Identify which cell holds the provided text, then report its (x, y) central coordinate. 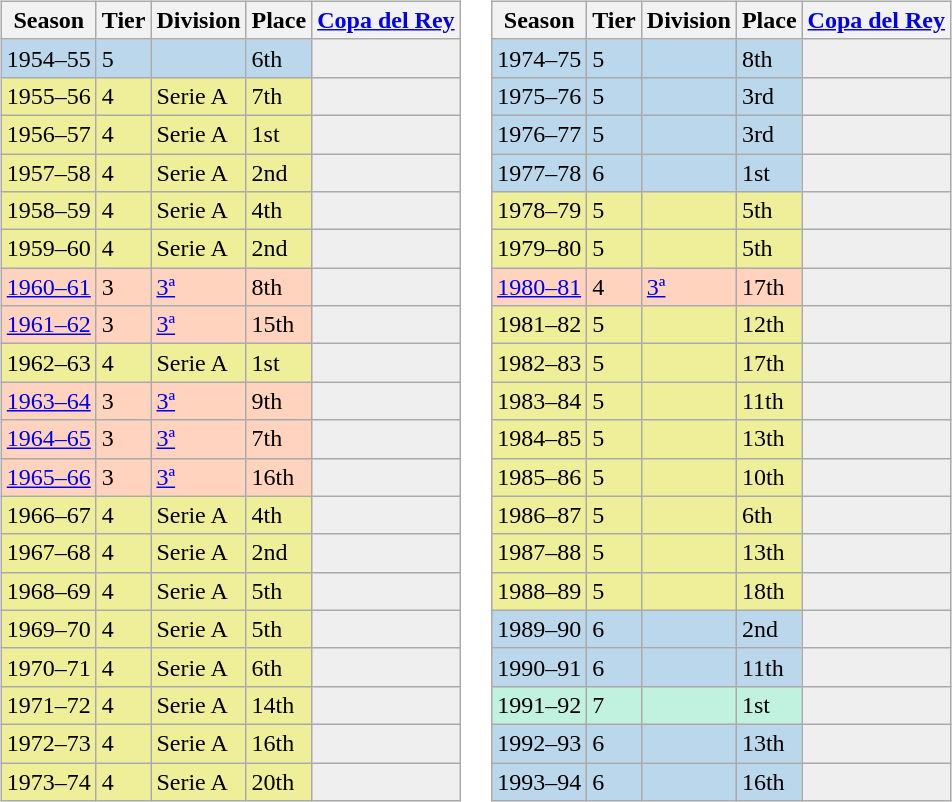
1961–62 (48, 325)
1955–56 (48, 96)
1966–67 (48, 515)
1957–58 (48, 173)
18th (769, 591)
1971–72 (48, 705)
1973–74 (48, 781)
1984–85 (540, 439)
1991–92 (540, 705)
12th (769, 325)
1975–76 (540, 96)
1958–59 (48, 211)
1968–69 (48, 591)
15th (279, 325)
7 (614, 705)
1988–89 (540, 591)
9th (279, 401)
1959–60 (48, 249)
1986–87 (540, 515)
1963–64 (48, 401)
1970–71 (48, 667)
1981–82 (540, 325)
1978–79 (540, 211)
1982–83 (540, 363)
10th (769, 477)
1993–94 (540, 781)
1992–93 (540, 743)
1969–70 (48, 629)
1990–91 (540, 667)
20th (279, 781)
1972–73 (48, 743)
14th (279, 705)
1974–75 (540, 58)
1954–55 (48, 58)
1960–61 (48, 287)
1980–81 (540, 287)
1979–80 (540, 249)
1989–90 (540, 629)
1987–88 (540, 553)
1977–78 (540, 173)
1976–77 (540, 134)
1956–57 (48, 134)
1964–65 (48, 439)
1967–68 (48, 553)
1985–86 (540, 477)
1962–63 (48, 363)
1983–84 (540, 401)
1965–66 (48, 477)
